For the text-containing cell, return its midpoint in [X, Y] coordinate format. 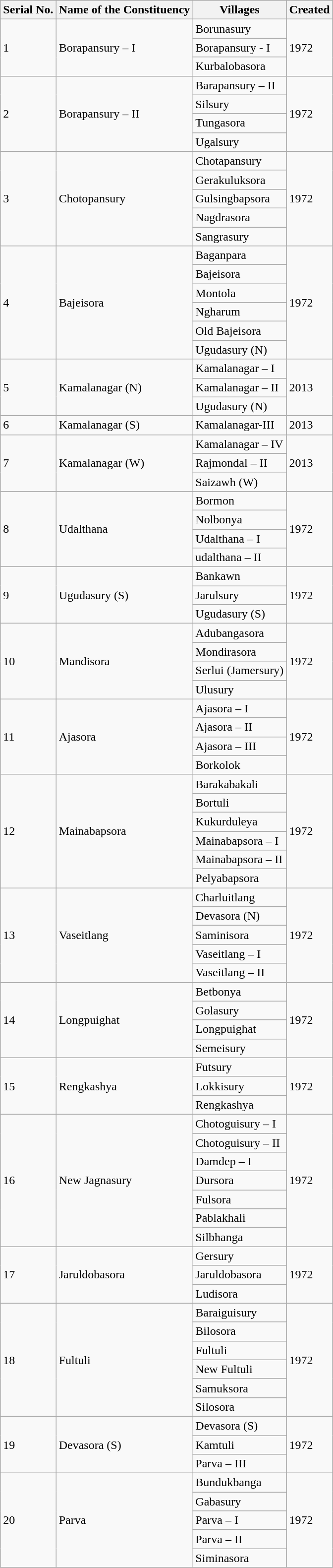
Jarulsury [240, 595]
Baganpara [240, 255]
Pablakhali [240, 1218]
Kamalanagar (N) [124, 387]
12 [28, 831]
Udalthana – I [240, 538]
Bormon [240, 501]
11 [28, 737]
Devasora (N) [240, 916]
Vaseitlang – II [240, 973]
Ulusury [240, 690]
1 [28, 48]
Barakabakali [240, 784]
Bundukbanga [240, 1483]
Barapansury – II [240, 85]
Damdep – I [240, 1162]
Mainabapsora [124, 831]
Mainabapsora – II [240, 860]
3 [28, 198]
Ngharum [240, 312]
Borkolok [240, 765]
Silsury [240, 104]
Kamalanagar – I [240, 369]
Silbhanga [240, 1237]
13 [28, 935]
Nolbonya [240, 519]
Borapansury – I [124, 48]
New Jagnasury [124, 1180]
Name of the Constituency [124, 10]
Ajasora – I [240, 708]
Rajmondal – II [240, 463]
Udalthana [124, 529]
Bankawn [240, 576]
Samuksora [240, 1388]
Adubangasora [240, 633]
Kamalanagar – IV [240, 444]
Bilosora [240, 1331]
Vaseitlang [124, 935]
10 [28, 661]
Parva – III [240, 1464]
8 [28, 529]
14 [28, 1020]
Kamtuli [240, 1445]
Charluitlang [240, 897]
Chotopansury [124, 198]
Parva [124, 1520]
17 [28, 1275]
Gersury [240, 1256]
9 [28, 595]
Kamalanagar (S) [124, 425]
Borapansury – II [124, 114]
Kamalanagar-III [240, 425]
Gulsingbapsora [240, 198]
Saminisora [240, 935]
Chotoguisury – II [240, 1142]
Gabasury [240, 1502]
18 [28, 1360]
Saizawh (W) [240, 482]
Serial No. [28, 10]
5 [28, 387]
Borunasury [240, 29]
Chotapansury [240, 161]
Betbonya [240, 992]
Created [309, 10]
Ugalsury [240, 142]
New Fultuli [240, 1369]
16 [28, 1180]
15 [28, 1086]
Ajasora – II [240, 727]
Lokkisury [240, 1086]
20 [28, 1520]
Villages [240, 10]
Dursora [240, 1181]
Borapansury - I [240, 48]
Parva – II [240, 1539]
Kamalanagar (W) [124, 463]
Pelyabapsora [240, 878]
Siminasora [240, 1558]
Bortuli [240, 803]
Ludisora [240, 1294]
Ajasora – III [240, 746]
Semeisury [240, 1048]
Chotoguisury – I [240, 1124]
Sangrasury [240, 237]
Mainabapsora – I [240, 841]
Fulsora [240, 1199]
Gerakuluksora [240, 180]
Ajasora [124, 737]
19 [28, 1444]
6 [28, 425]
Parva – I [240, 1520]
Kukurduleya [240, 821]
Mandisora [124, 661]
Nagdrasora [240, 217]
Serlui (Jamersury) [240, 671]
Futsury [240, 1067]
Baraiguisury [240, 1313]
udalthana – II [240, 558]
Mondirasora [240, 652]
7 [28, 463]
Kurbalobasora [240, 66]
Vaseitlang – I [240, 954]
Kamalanagar – II [240, 387]
4 [28, 303]
Old Bajeisora [240, 331]
Tungasora [240, 123]
Montola [240, 293]
Golasury [240, 1010]
Silosora [240, 1407]
2 [28, 114]
